Identify which cell holds the provided text, then report its (x, y) central coordinate. 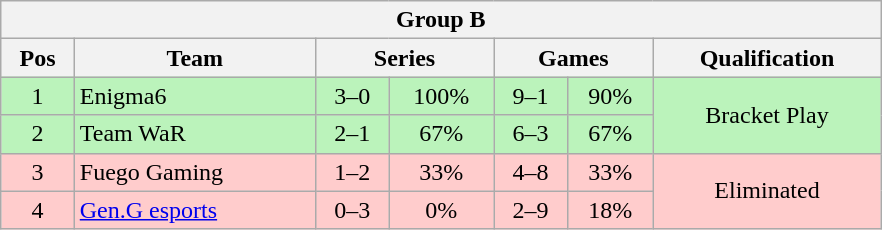
0–3 (352, 210)
Team WaR (194, 134)
Enigma6 (194, 96)
0% (442, 210)
Group B (441, 20)
3–0 (352, 96)
90% (610, 96)
Series (404, 58)
2–9 (531, 210)
Bracket Play (767, 115)
3 (38, 172)
Qualification (767, 58)
Eliminated (767, 191)
Pos (38, 58)
Games (574, 58)
2–1 (352, 134)
1–2 (352, 172)
4 (38, 210)
18% (610, 210)
100% (442, 96)
1 (38, 96)
2 (38, 134)
4–8 (531, 172)
Fuego Gaming (194, 172)
6–3 (531, 134)
Gen.G esports (194, 210)
Team (194, 58)
9–1 (531, 96)
